Find where the given text appears and provide that cell's center as [x, y] coordinate. 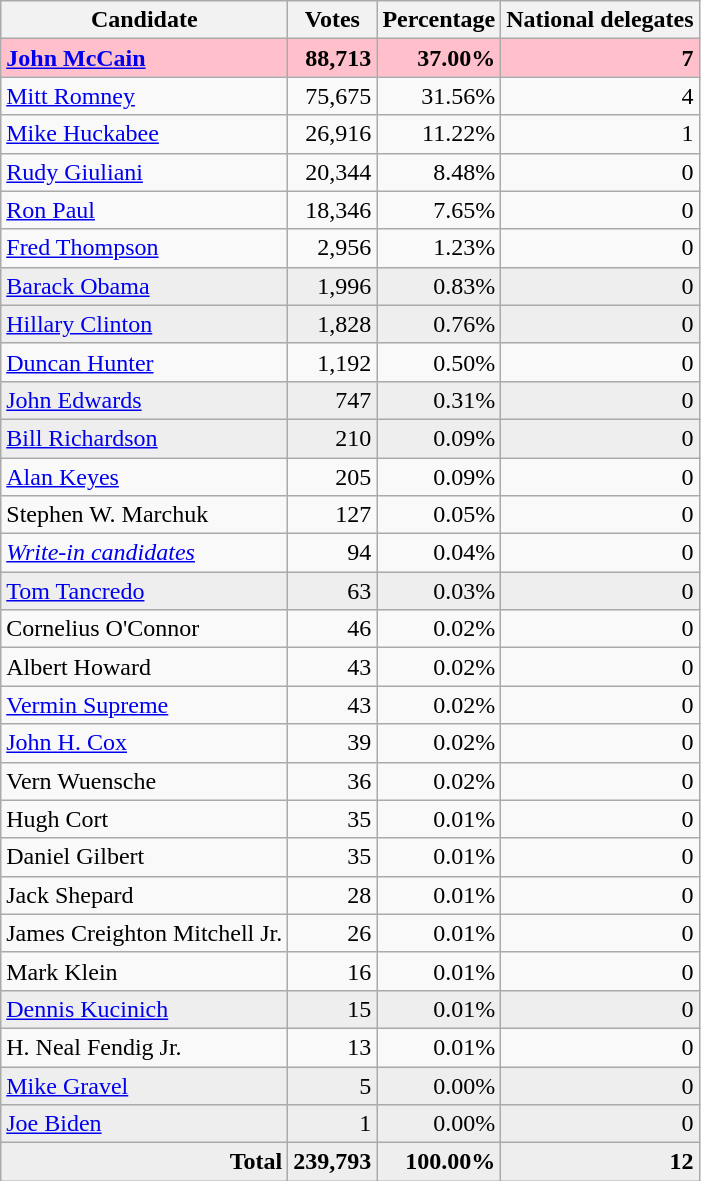
8.48% [439, 172]
0.05% [439, 515]
Hillary Clinton [144, 324]
1.23% [439, 248]
75,675 [332, 96]
127 [332, 515]
1,996 [332, 286]
36 [332, 781]
Dennis Kucinich [144, 1009]
1,828 [332, 324]
0.31% [439, 400]
5 [332, 1085]
1,192 [332, 362]
18,346 [332, 210]
Percentage [439, 20]
0.76% [439, 324]
John McCain [144, 58]
39 [332, 743]
Mike Gravel [144, 1085]
46 [332, 629]
James Creighton Mitchell Jr. [144, 933]
94 [332, 553]
Write-in candidates [144, 553]
Vern Wuensche [144, 781]
7 [600, 58]
Stephen W. Marchuk [144, 515]
63 [332, 591]
Albert Howard [144, 667]
Rudy Giuliani [144, 172]
31.56% [439, 96]
John H. Cox [144, 743]
Votes [332, 20]
Hugh Cort [144, 819]
28 [332, 895]
Bill Richardson [144, 438]
16 [332, 971]
Ron Paul [144, 210]
Vermin Supreme [144, 705]
H. Neal Fendig Jr. [144, 1047]
0.04% [439, 553]
7.65% [439, 210]
Fred Thompson [144, 248]
239,793 [332, 1162]
37.00% [439, 58]
Mark Klein [144, 971]
Mike Huckabee [144, 134]
Daniel Gilbert [144, 857]
100.00% [439, 1162]
12 [600, 1162]
Mitt Romney [144, 96]
0.50% [439, 362]
20,344 [332, 172]
Total [144, 1162]
John Edwards [144, 400]
Candidate [144, 20]
Barack Obama [144, 286]
Cornelius O'Connor [144, 629]
National delegates [600, 20]
Joe Biden [144, 1124]
2,956 [332, 248]
15 [332, 1009]
Alan Keyes [144, 477]
747 [332, 400]
88,713 [332, 58]
13 [332, 1047]
11.22% [439, 134]
4 [600, 96]
Tom Tancredo [144, 591]
Duncan Hunter [144, 362]
205 [332, 477]
Jack Shepard [144, 895]
26 [332, 933]
26,916 [332, 134]
210 [332, 438]
0.83% [439, 286]
0.03% [439, 591]
